Pinpoint the cell where the given text exists, returning its [X, Y] midpoint coordinate. 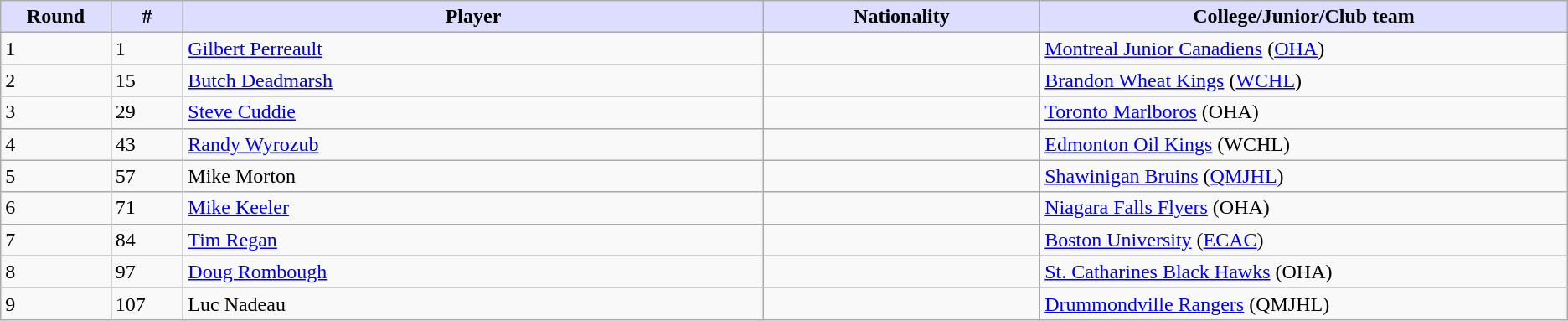
Mike Morton [473, 176]
84 [147, 240]
2 [56, 80]
8 [56, 272]
43 [147, 144]
Player [473, 17]
107 [147, 303]
Drummondville Rangers (QMJHL) [1304, 303]
Montreal Junior Canadiens (OHA) [1304, 49]
3 [56, 112]
Randy Wyrozub [473, 144]
Edmonton Oil Kings (WCHL) [1304, 144]
Round [56, 17]
St. Catharines Black Hawks (OHA) [1304, 272]
College/Junior/Club team [1304, 17]
Nationality [901, 17]
Steve Cuddie [473, 112]
5 [56, 176]
71 [147, 208]
# [147, 17]
Niagara Falls Flyers (OHA) [1304, 208]
4 [56, 144]
9 [56, 303]
Doug Rombough [473, 272]
29 [147, 112]
Gilbert Perreault [473, 49]
6 [56, 208]
Shawinigan Bruins (QMJHL) [1304, 176]
Luc Nadeau [473, 303]
Mike Keeler [473, 208]
Toronto Marlboros (OHA) [1304, 112]
97 [147, 272]
Boston University (ECAC) [1304, 240]
Brandon Wheat Kings (WCHL) [1304, 80]
7 [56, 240]
Butch Deadmarsh [473, 80]
15 [147, 80]
57 [147, 176]
Tim Regan [473, 240]
